For the text-containing cell, return its midpoint in [X, Y] coordinate format. 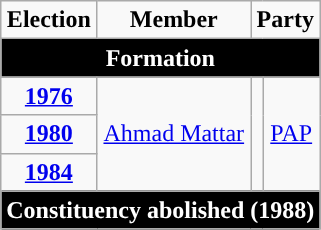
Election [49, 20]
Formation [160, 58]
PAP [292, 134]
Ahmad Mattar [174, 134]
1976 [49, 96]
Member [174, 20]
Party [286, 20]
1984 [49, 172]
1980 [49, 134]
Constituency abolished (1988) [160, 210]
